Search for the cell housing the specified text and yield its [x, y] center coordinate. 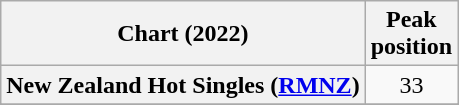
33 [411, 85]
Chart (2022) [183, 34]
Peakposition [411, 34]
New Zealand Hot Singles (RMNZ) [183, 85]
